Determine the [X, Y] coordinate at the center of the cell enclosing the given text.  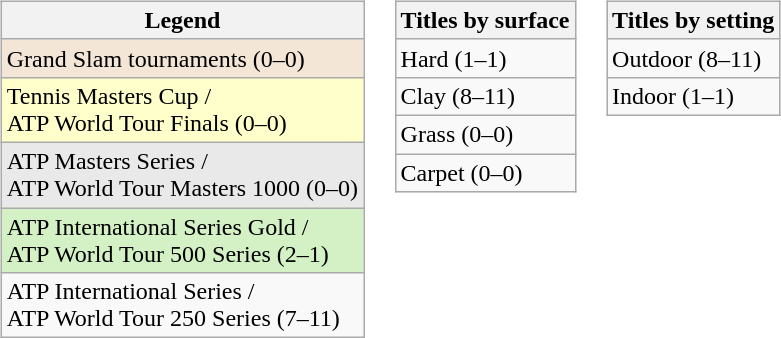
ATP Masters Series / ATP World Tour Masters 1000 (0–0) [182, 174]
Outdoor (8–11) [694, 58]
Hard (1–1) [485, 58]
Titles by surface [485, 20]
ATP International Series / ATP World Tour 250 Series (7–11) [182, 306]
Grass (0–0) [485, 134]
Tennis Masters Cup / ATP World Tour Finals (0–0) [182, 110]
Carpet (0–0) [485, 173]
Grand Slam tournaments (0–0) [182, 58]
Titles by setting [694, 20]
Clay (8–11) [485, 96]
Indoor (1–1) [694, 96]
ATP International Series Gold / ATP World Tour 500 Series (2–1) [182, 240]
Legend [182, 20]
